From the cell containing the given text, extract its center point as (x, y) coordinate. 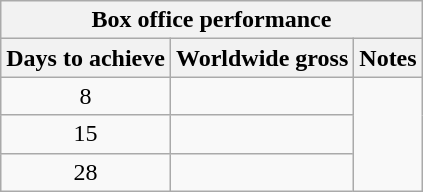
Notes (388, 58)
8 (86, 96)
28 (86, 172)
Worldwide gross (262, 58)
Box office performance (212, 20)
Days to achieve (86, 58)
15 (86, 134)
